Detect which cell encompasses the target text, then output its [X, Y] center coordinate. 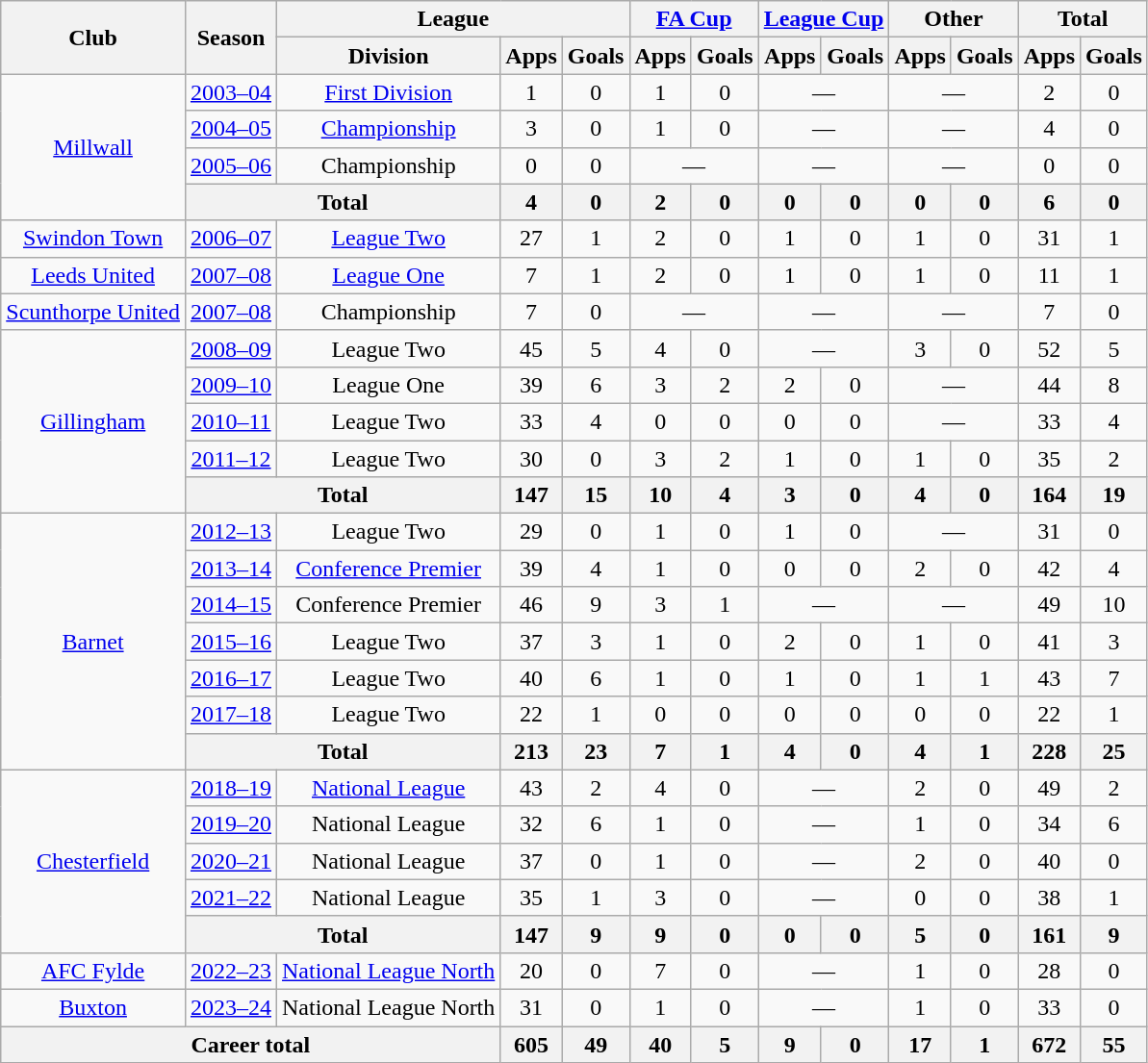
42 [1049, 569]
2008–09 [231, 348]
28 [1049, 971]
46 [531, 605]
55 [1114, 1044]
AFC Fylde [93, 971]
52 [1049, 348]
2020–21 [231, 861]
38 [1049, 898]
228 [1049, 751]
44 [1049, 385]
34 [1049, 824]
Gillingham [93, 421]
2003–04 [231, 92]
Chesterfield [93, 861]
8 [1114, 385]
19 [1114, 495]
Leeds United [93, 275]
41 [1049, 642]
17 [920, 1044]
2011–12 [231, 459]
League [453, 19]
161 [1049, 934]
2012–13 [231, 532]
2022–23 [231, 971]
27 [531, 239]
Scunthorpe United [93, 312]
Season [231, 38]
FA Cup [694, 19]
Club [93, 38]
Barnet [93, 642]
672 [1049, 1044]
2004–05 [231, 129]
29 [531, 532]
164 [1049, 495]
Other [954, 19]
2009–10 [231, 385]
League Cup [824, 19]
32 [531, 824]
2018–19 [231, 788]
25 [1114, 751]
Buxton [93, 1007]
2021–22 [231, 898]
2023–24 [231, 1007]
2019–20 [231, 824]
23 [596, 751]
2016–17 [231, 678]
First Division [389, 92]
605 [531, 1044]
2014–15 [231, 605]
2010–11 [231, 421]
2013–14 [231, 569]
2017–18 [231, 715]
20 [531, 971]
2015–16 [231, 642]
Career total [250, 1044]
213 [531, 751]
Division [389, 56]
30 [531, 459]
15 [596, 495]
11 [1049, 275]
2005–06 [231, 165]
Millwall [93, 147]
45 [531, 348]
2006–07 [231, 239]
Swindon Town [93, 239]
